Extract the [x, y] coordinate from the center of the cell holding the provided text.  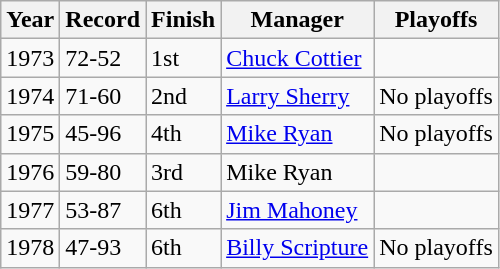
1973 [30, 58]
Larry Sherry [298, 96]
1978 [30, 248]
53-87 [103, 210]
1st [184, 58]
71-60 [103, 96]
72-52 [103, 58]
47-93 [103, 248]
Jim Mahoney [298, 210]
45-96 [103, 134]
3rd [184, 172]
Playoffs [436, 20]
2nd [184, 96]
59-80 [103, 172]
Chuck Cottier [298, 58]
1975 [30, 134]
4th [184, 134]
Year [30, 20]
1976 [30, 172]
Finish [184, 20]
1977 [30, 210]
Billy Scripture [298, 248]
Record [103, 20]
1974 [30, 96]
Manager [298, 20]
